Pinpoint the cell where the given text exists, returning its (x, y) midpoint coordinate. 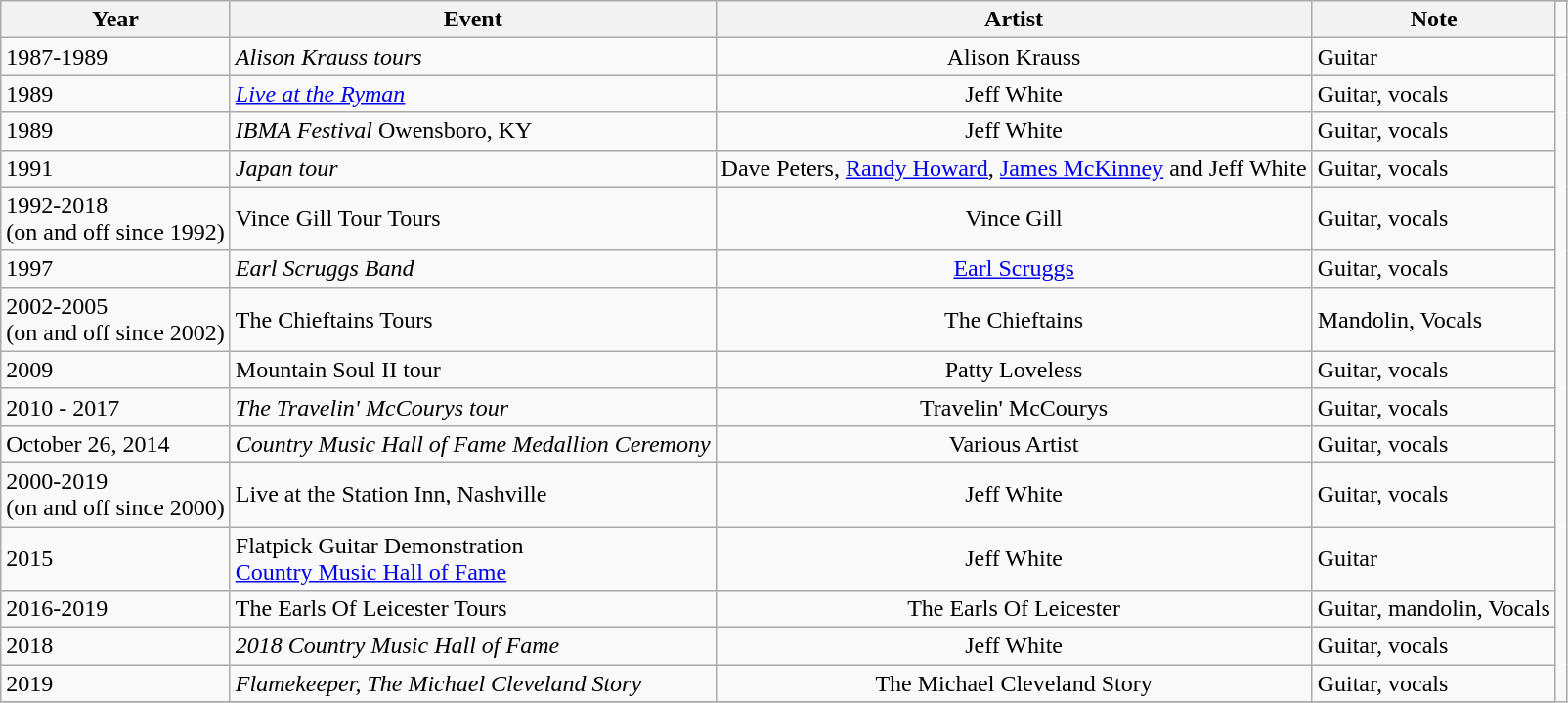
Travelin' McCourys (1014, 407)
Patty Loveless (1014, 370)
Flamekeeper, The Michael Cleveland Story (473, 683)
Artist (1014, 20)
Country Music Hall of Fame Medallion Ceremony (473, 444)
Event (473, 20)
Earl Scruggs Band (473, 269)
The Earls Of Leicester Tours (473, 609)
2016-2019 (115, 609)
Vince Gill Tour Tours (473, 219)
Note (1433, 20)
Vince Gill (1014, 219)
2018 (115, 646)
The Michael Cleveland Story (1014, 683)
Various Artist (1014, 444)
2018 Country Music Hall of Fame (473, 646)
October 26, 2014 (115, 444)
Live at the Station Inn, Nashville (473, 495)
Mandolin, Vocals (1433, 319)
Dave Peters, Randy Howard, James McKinney and Jeff White (1014, 168)
Live at the Ryman (473, 94)
1992-2018 (on and off since 1992) (115, 219)
Japan tour (473, 168)
1987-1989 (115, 57)
2015 (115, 557)
2002-2005 (on and off since 2002) (115, 319)
2019 (115, 683)
Alison Krauss tours (473, 57)
Earl Scruggs (1014, 269)
2010 - 2017 (115, 407)
2009 (115, 370)
Alison Krauss (1014, 57)
IBMA Festival Owensboro, KY (473, 131)
The Chieftains Tours (473, 319)
The Earls Of Leicester (1014, 609)
Year (115, 20)
Flatpick Guitar DemonstrationCountry Music Hall of Fame (473, 557)
The Travelin' McCourys tour (473, 407)
Mountain Soul II tour (473, 370)
Guitar, mandolin, Vocals (1433, 609)
1991 (115, 168)
1997 (115, 269)
2000-2019 (on and off since 2000) (115, 495)
The Chieftains (1014, 319)
